From the cell containing the given text, extract its center point as (X, Y) coordinate. 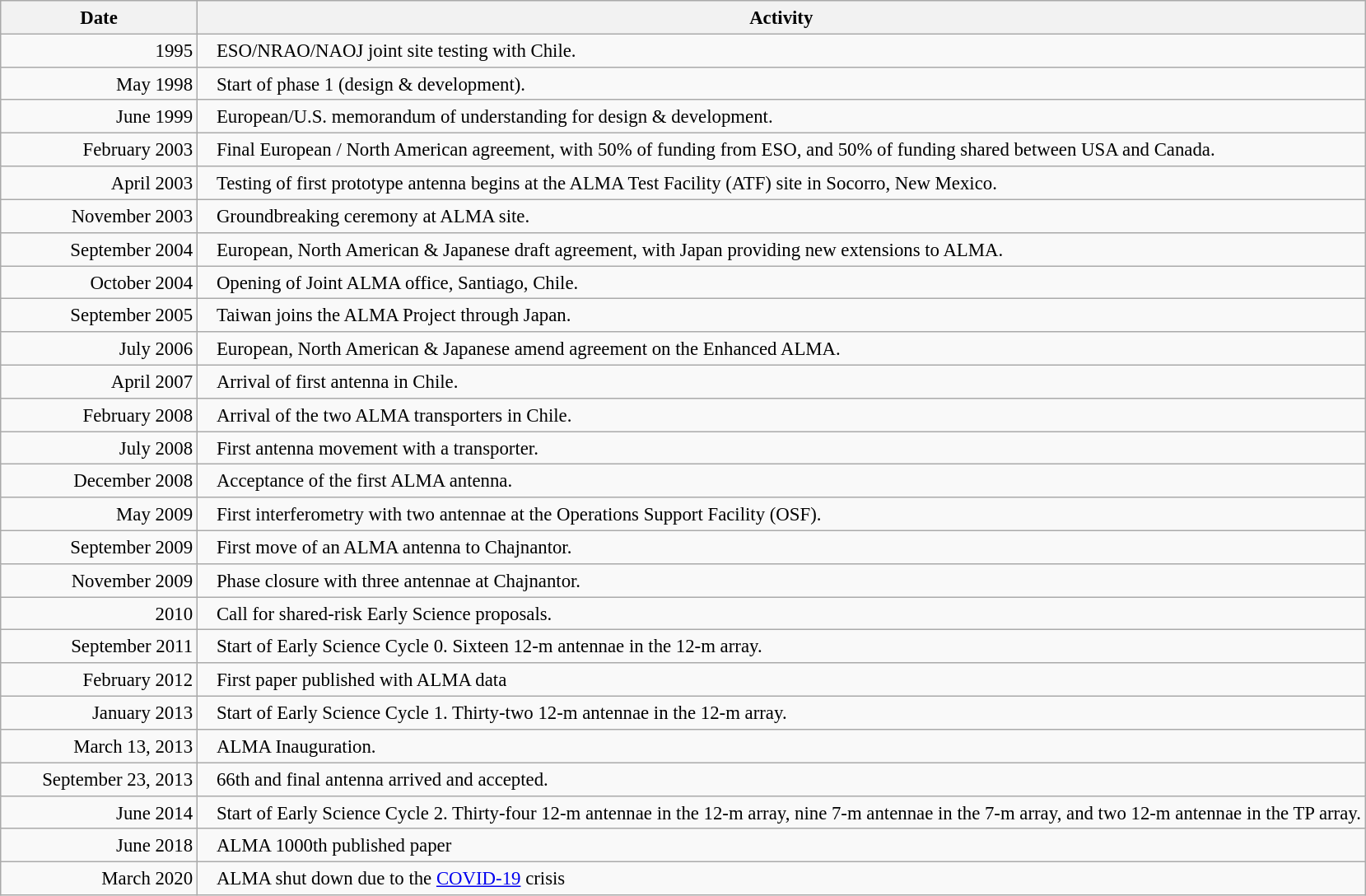
November 2003 (99, 216)
November 2009 (99, 581)
European, North American & Japanese draft agreement, with Japan providing new extensions to ALMA. (781, 249)
ALMA shut down due to the COVID-19 crisis (781, 879)
March 13, 2013 (99, 746)
ESO/NRAO/NAOJ joint site testing with Chile. (781, 50)
September 2011 (99, 646)
First antenna movement with a transporter. (781, 448)
Arrival of the two ALMA transporters in Chile. (781, 415)
Testing of first prototype antenna begins at the ALMA Test Facility (ATF) site in Socorro, New Mexico. (781, 183)
Acceptance of the first ALMA antenna. (781, 481)
June 2018 (99, 845)
ALMA 1000th published paper (781, 845)
Date (99, 17)
December 2008 (99, 481)
March 2020 (99, 879)
September 2009 (99, 547)
Phase closure with three antennae at Chajnantor. (781, 581)
May 1998 (99, 83)
April 2003 (99, 183)
July 2008 (99, 448)
European/U.S. memorandum of understanding for design & development. (781, 117)
September 2004 (99, 249)
First interferometry with two antennae at the Operations Support Facility (OSF). (781, 514)
June 1999 (99, 117)
September 2005 (99, 315)
66th and final antenna arrived and accepted. (781, 779)
Groundbreaking ceremony at ALMA site. (781, 216)
October 2004 (99, 282)
September 23, 2013 (99, 779)
Activity (781, 17)
2010 (99, 614)
First move of an ALMA antenna to Chajnantor. (781, 547)
1995 (99, 50)
European, North American & Japanese amend agreement on the Enhanced ALMA. (781, 348)
May 2009 (99, 514)
Start of Early Science Cycle 1. Thirty-two 12-m antennae in the 12-m array. (781, 713)
Arrival of first antenna in Chile. (781, 381)
February 2012 (99, 679)
June 2014 (99, 812)
July 2006 (99, 348)
Opening of Joint ALMA office, Santiago, Chile. (781, 282)
Final European / North American agreement, with 50% of funding from ESO, and 50% of funding shared between USA and Canada. (781, 150)
First paper published with ALMA data (781, 679)
January 2013 (99, 713)
Call for shared-risk Early Science proposals. (781, 614)
Start of Early Science Cycle 0. Sixteen 12-m antennae in the 12-m array. (781, 646)
February 2003 (99, 150)
ALMA Inauguration. (781, 746)
Start of phase 1 (design & development). (781, 83)
April 2007 (99, 381)
Taiwan joins the ALMA Project through Japan. (781, 315)
February 2008 (99, 415)
